Detect which cell encompasses the target text, then output its [x, y] center coordinate. 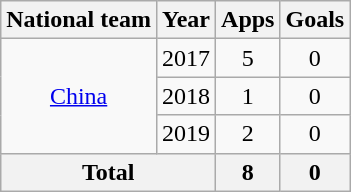
Year [186, 20]
Apps [248, 20]
China [79, 96]
National team [79, 20]
5 [248, 58]
2018 [186, 96]
Goals [315, 20]
2 [248, 134]
1 [248, 96]
8 [248, 172]
2019 [186, 134]
2017 [186, 58]
Total [108, 172]
